Provide the [X, Y] coordinate of the cell's center where the given text is located.  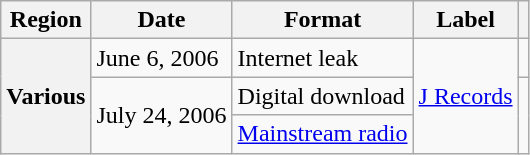
Various [46, 96]
Digital download [322, 96]
July 24, 2006 [162, 115]
Internet leak [322, 58]
Date [162, 20]
Label [466, 20]
Format [322, 20]
J Records [466, 96]
June 6, 2006 [162, 58]
Region [46, 20]
Mainstream radio [322, 134]
